Identify which cell holds the provided text, then report its [X, Y] central coordinate. 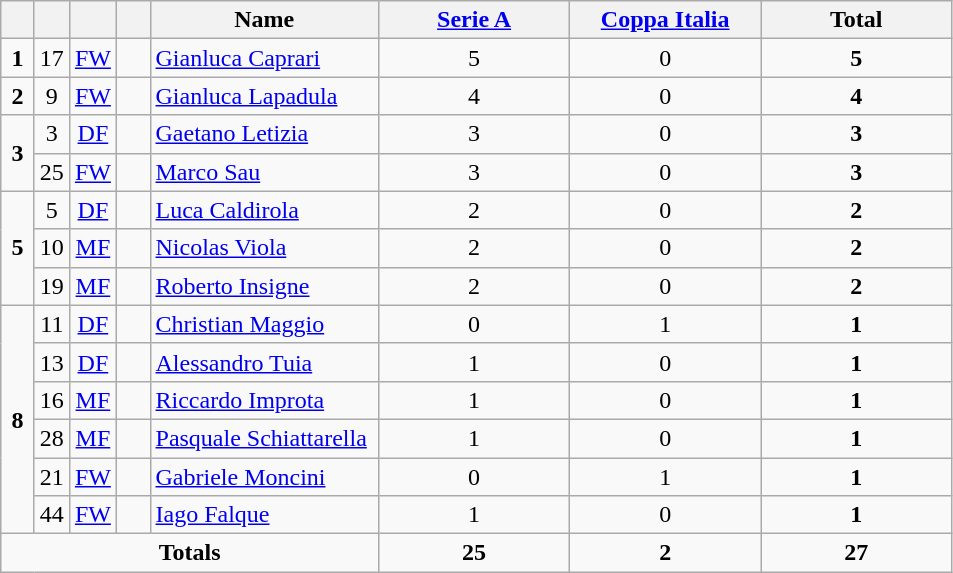
21 [52, 477]
Alessandro Tuia [264, 362]
Gabriele Moncini [264, 477]
44 [52, 515]
Nicolas Viola [264, 248]
Pasquale Schiattarella [264, 438]
Luca Caldirola [264, 210]
Coppa Italia [666, 20]
Riccardo Improta [264, 400]
Iago Falque [264, 515]
Gianluca Lapadula [264, 96]
16 [52, 400]
11 [52, 324]
19 [52, 286]
Marco Sau [264, 172]
Christian Maggio [264, 324]
8 [18, 419]
9 [52, 96]
28 [52, 438]
Gaetano Letizia [264, 134]
Total [856, 20]
27 [856, 553]
Serie A [474, 20]
17 [52, 58]
Totals [190, 553]
Name [264, 20]
Roberto Insigne [264, 286]
Gianluca Caprari [264, 58]
10 [52, 248]
13 [52, 362]
